From the cell containing the given text, extract its center point as [X, Y] coordinate. 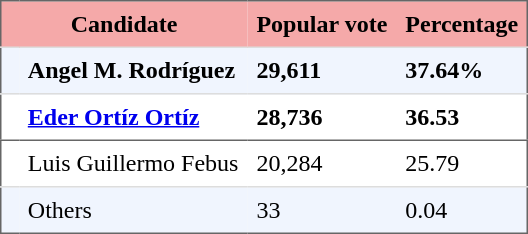
37.64% [462, 70]
20,284 [322, 163]
Percentage [462, 24]
Candidate [124, 24]
Popular vote [322, 24]
Eder Ortíz Ortíz [134, 117]
29,611 [322, 70]
28,736 [322, 117]
0.04 [462, 210]
Others [134, 210]
36.53 [462, 117]
Angel M. Rodríguez [134, 70]
Luis Guillermo Febus [134, 163]
25.79 [462, 163]
33 [322, 210]
